Capture the cell that displays the provided text and extract its [X, Y] central coordinate. 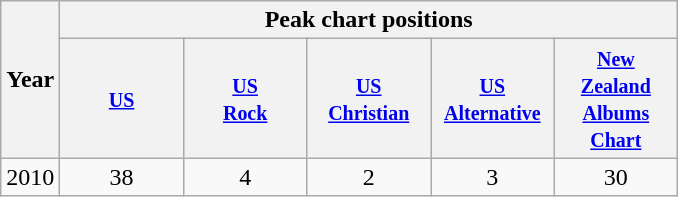
38 [122, 177]
US [122, 98]
4 [245, 177]
2010 [30, 177]
Year [30, 80]
USAlternative [492, 98]
2 [369, 177]
USChristian [369, 98]
3 [492, 177]
New Zealand Albums Chart [616, 98]
USRock [245, 98]
30 [616, 177]
Peak chart positions [369, 20]
